Return the (x, y) coordinate for the center point of the cell that contains the specified text.  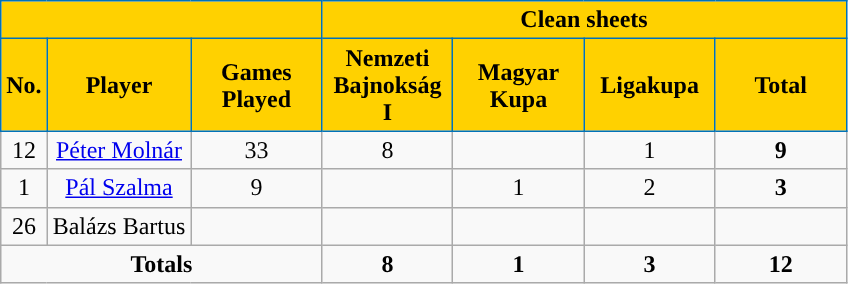
33 (256, 150)
Magyar Kupa (518, 85)
Total (780, 85)
Balázs Bartus (119, 226)
Totals (162, 264)
Nemzeti Bajnokság I (388, 85)
Games Played (256, 85)
2 (650, 188)
Pál Szalma (119, 188)
Clean sheets (584, 20)
26 (24, 226)
Ligakupa (650, 85)
No. (24, 85)
Péter Molnár (119, 150)
Player (119, 85)
